Return the (X, Y) coordinate for the center point of the cell that contains the specified text.  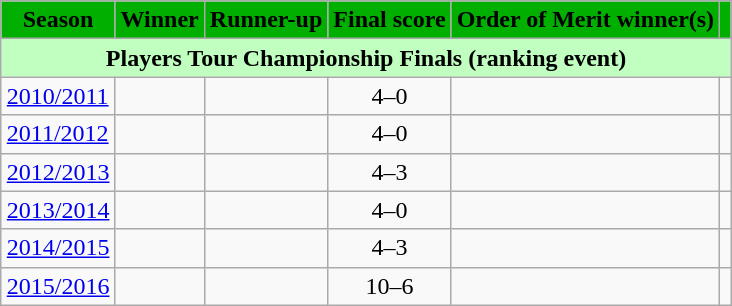
Season (58, 20)
Players Tour Championship Finals (ranking event) (366, 58)
2010/2011 (58, 96)
Winner (160, 20)
2012/2013 (58, 172)
Final score (390, 20)
2013/2014 (58, 210)
2014/2015 (58, 248)
Order of Merit winner(s) (586, 20)
10–6 (390, 286)
Runner-up (266, 20)
2011/2012 (58, 134)
2015/2016 (58, 286)
